For the text-containing cell, return its midpoint in [X, Y] coordinate format. 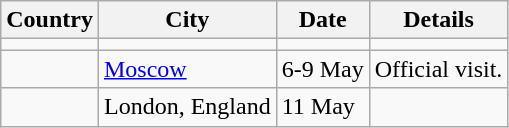
Country [50, 20]
London, England [187, 107]
11 May [322, 107]
Date [322, 20]
City [187, 20]
6-9 May [322, 69]
Moscow [187, 69]
Details [438, 20]
Official visit. [438, 69]
